Determine the [x, y] coordinate at the center of the cell enclosing the given text.  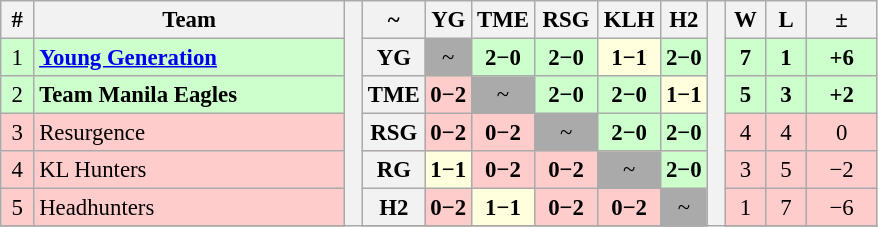
−6 [842, 208]
−2 [842, 170]
2 [18, 95]
0 [842, 133]
# [18, 20]
Resurgence [190, 133]
± [842, 20]
Young Generation [190, 58]
RG [394, 170]
+6 [842, 58]
⁠KL Hunters [190, 170]
Team [190, 20]
Team Manila Eagles [190, 95]
+2 [842, 95]
L [786, 20]
KLH [630, 20]
⁠Headhunters [190, 208]
W [746, 20]
